Identify which cell holds the provided text, then report its (X, Y) central coordinate. 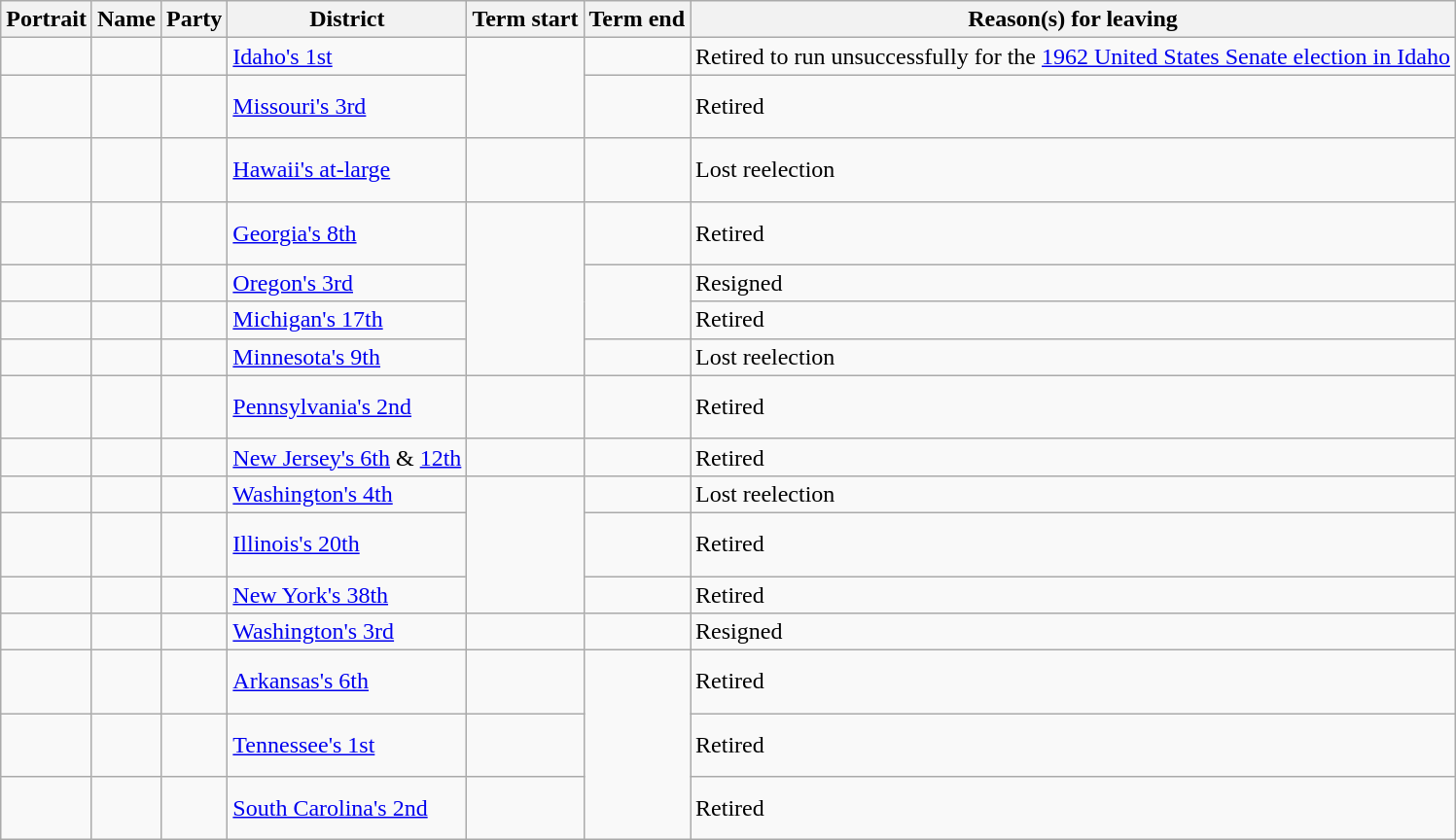
Portrait (47, 19)
Missouri's 3rd (347, 107)
Retired to run unsuccessfully for the 1962 United States Senate election in Idaho (1074, 56)
District (347, 19)
Reason(s) for leaving (1074, 19)
New York's 38th (347, 594)
Georgia's 8th (347, 233)
Arkansas's 6th (347, 682)
Illinois's 20th (347, 544)
Minnesota's 9th (347, 357)
Party (194, 19)
Term start (525, 19)
South Carolina's 2nd (347, 809)
Michigan's 17th (347, 320)
Term end (637, 19)
Idaho's 1st (347, 56)
Tennessee's 1st (347, 745)
Name (126, 19)
New Jersey's 6th & 12th (347, 457)
Washington's 3rd (347, 632)
Oregon's 3rd (347, 283)
Pennsylvania's 2nd (347, 406)
Hawaii's at-large (347, 169)
Washington's 4th (347, 494)
